Capture the cell that displays the provided text and extract its (x, y) central coordinate. 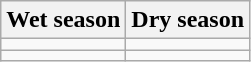
Dry season (188, 20)
Wet season (64, 20)
